Return [X, Y] of the center of cell containing provided text 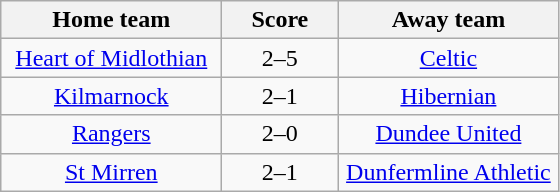
Heart of Midlothian [112, 58]
Celtic [448, 58]
2–5 [280, 58]
St Mirren [112, 172]
Dunfermline Athletic [448, 172]
Dundee United [448, 134]
2–0 [280, 134]
Home team [112, 20]
Away team [448, 20]
Score [280, 20]
Hibernian [448, 96]
Rangers [112, 134]
Kilmarnock [112, 96]
